Capture the cell that displays the provided text and extract its (X, Y) central coordinate. 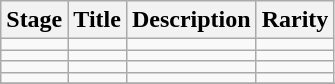
Rarity (295, 20)
Description (191, 20)
Title (98, 20)
Stage (34, 20)
